Pinpoint the cell where the given text exists, returning its (x, y) midpoint coordinate. 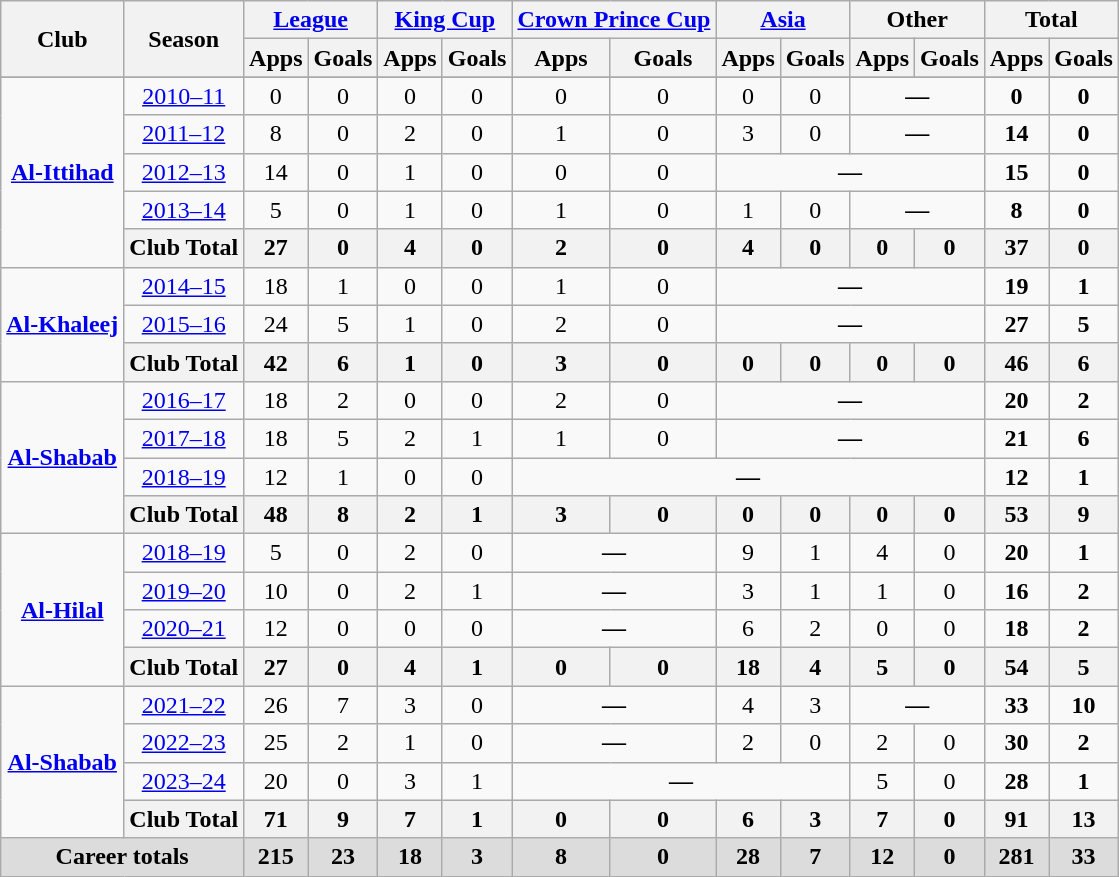
2021–22 (184, 705)
2022–23 (184, 743)
30 (1016, 743)
2023–24 (184, 781)
Al-Ittihad (62, 172)
2010–11 (184, 96)
Season (184, 39)
2014–15 (184, 286)
281 (1016, 857)
71 (276, 819)
2019–20 (184, 591)
24 (276, 324)
Total (1051, 20)
2011–12 (184, 134)
2013–14 (184, 210)
2012–13 (184, 172)
Career totals (122, 857)
91 (1016, 819)
2020–21 (184, 629)
25 (276, 743)
37 (1016, 248)
King Cup (445, 20)
Other (917, 20)
46 (1016, 362)
48 (276, 515)
13 (1084, 819)
21 (1016, 438)
2016–17 (184, 400)
Al-Hilal (62, 610)
Al-Khaleej (62, 324)
Asia (783, 20)
23 (343, 857)
Club (62, 39)
15 (1016, 172)
2015–16 (184, 324)
16 (1016, 591)
215 (276, 857)
53 (1016, 515)
2017–18 (184, 438)
26 (276, 705)
54 (1016, 667)
Crown Prince Cup (614, 20)
League (311, 20)
19 (1016, 286)
42 (276, 362)
